Pinpoint the cell where the given text exists, returning its [x, y] midpoint coordinate. 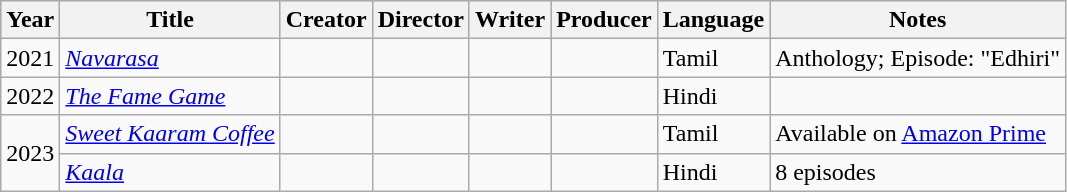
8 episodes [918, 172]
Language [713, 20]
Year [30, 20]
2022 [30, 96]
2023 [30, 153]
Title [170, 20]
Notes [918, 20]
The Fame Game [170, 96]
Writer [510, 20]
Producer [604, 20]
Navarasa [170, 58]
Available on Amazon Prime [918, 134]
2021 [30, 58]
Sweet Kaaram Coffee [170, 134]
Anthology; Episode: "Edhiri" [918, 58]
Director [420, 20]
Creator [326, 20]
Kaala [170, 172]
